Pinpoint the cell where the given text exists, returning its [X, Y] midpoint coordinate. 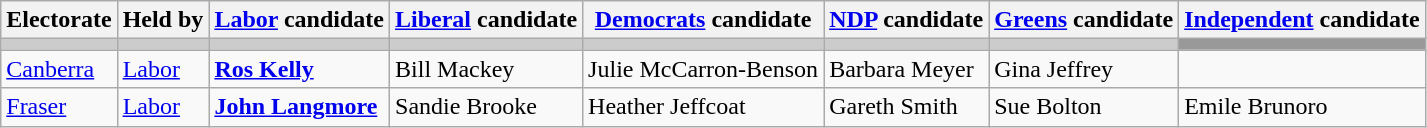
Fraser [59, 107]
Democrats candidate [704, 20]
Ros Kelly [300, 69]
Gareth Smith [906, 107]
NDP candidate [906, 20]
Labor candidate [300, 20]
Held by [163, 20]
Sue Bolton [1084, 107]
Julie McCarron-Benson [704, 69]
Greens candidate [1084, 20]
Heather Jeffcoat [704, 107]
Emile Brunoro [1302, 107]
Independent candidate [1302, 20]
John Langmore [300, 107]
Bill Mackey [486, 69]
Gina Jeffrey [1084, 69]
Barbara Meyer [906, 69]
Liberal candidate [486, 20]
Canberra [59, 69]
Electorate [59, 20]
Sandie Brooke [486, 107]
